Pinpoint the cell where the given text exists, returning its (x, y) midpoint coordinate. 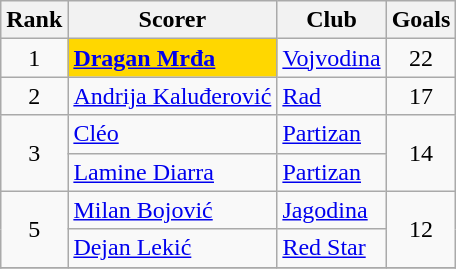
17 (421, 96)
Jagodina (332, 210)
Dejan Lekić (172, 248)
Dragan Mrđa (172, 58)
2 (34, 96)
Lamine Diarra (172, 172)
Cléo (172, 134)
22 (421, 58)
5 (34, 229)
Milan Bojović (172, 210)
1 (34, 58)
Rank (34, 20)
Vojvodina (332, 58)
Goals (421, 20)
12 (421, 229)
3 (34, 153)
Scorer (172, 20)
Rad (332, 96)
Andrija Kaluđerović (172, 96)
14 (421, 153)
Club (332, 20)
Red Star (332, 248)
